Determine the [X, Y] coordinate at the center of the cell enclosing the given text.  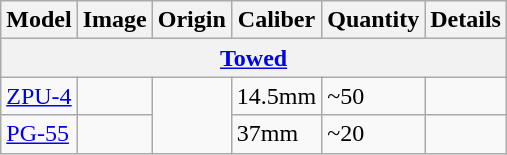
Details [466, 20]
Quantity [374, 20]
Origin [192, 20]
14.5mm [276, 96]
37mm [276, 134]
Model [39, 20]
Caliber [276, 20]
~20 [374, 134]
Towed [254, 58]
PG-55 [39, 134]
~50 [374, 96]
ZPU-4 [39, 96]
Image [114, 20]
